From the cell containing the given text, extract its center point as [X, Y] coordinate. 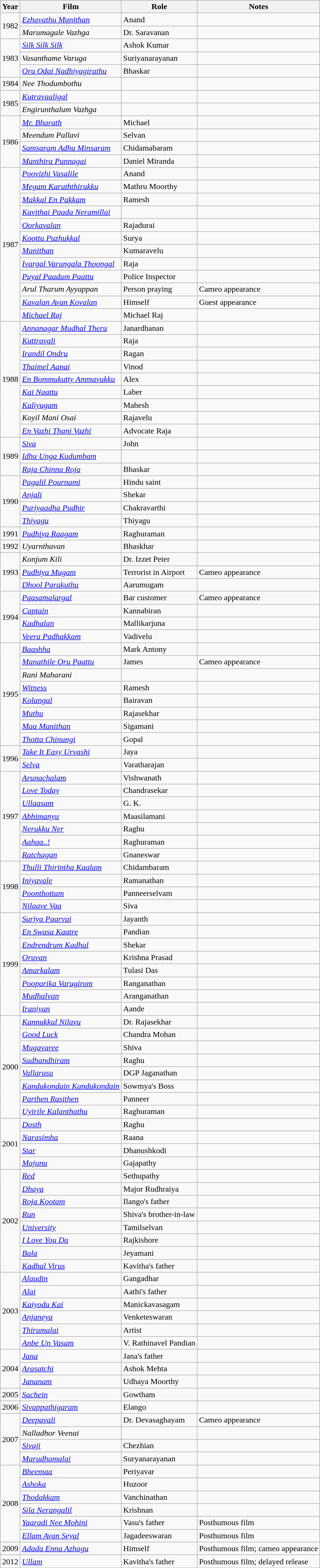
Rajasekhar [159, 713]
1990 [10, 501]
Abhimanyu [71, 816]
Paasamalargal [71, 598]
Rajkishore [159, 1240]
1988 [10, 379]
V. Rathinavel Pandian [159, 1343]
Advocate Raja [159, 431]
Kavalan Avan Kovalan [71, 302]
Ivargal Varungala Thoongal [71, 264]
Red [71, 1176]
Anjaneya [71, 1317]
Adada Enna Azhagu [71, 1548]
Sethupathy [159, 1176]
Muthu [71, 713]
Gajapathy [159, 1163]
Vadivelu [159, 636]
Varatharajan [159, 765]
Makkal En Pakkam [71, 200]
Sigamani [159, 726]
Ranganathan [159, 983]
Uyirile Kalanthathu [71, 1112]
Thotta Chinungi [71, 739]
1994 [10, 617]
Jana [71, 1356]
Arunachalam [71, 777]
Vishwanath [159, 777]
Chandra Mohan [159, 1035]
Captain [71, 611]
Kadhal Virus [71, 1266]
En Vazhi Thani Vazhi [71, 431]
Bar customer [159, 598]
Gnaneswar [159, 855]
Jaya [159, 752]
Kai Naattu [71, 392]
Role [159, 7]
University [71, 1227]
Ullam [71, 1561]
Ragan [159, 353]
Shiva's brother-in-law [159, 1215]
Mathru Moorthy [159, 187]
1992 [10, 546]
Kuttravali [71, 341]
Arul Tharum Ayyappan [71, 289]
Kannabiran [159, 611]
Major Rudhraiya [159, 1189]
2000 [10, 1067]
Deepavali [71, 1420]
Sivaji [71, 1446]
Raja Chinna Roja [71, 469]
DGP Jaganathan [159, 1073]
John [159, 444]
Police Inspector [159, 276]
Engirunthalum Vazhga [71, 109]
Tulasi Das [159, 970]
Kadhalan [71, 623]
Elango [159, 1407]
Pandian [159, 932]
Mudhalvan [71, 996]
Aranganathan [159, 996]
1982 [10, 26]
Chandrasekar [159, 791]
Marumagale Vazhga [71, 32]
Love Today [71, 791]
Jananam [71, 1381]
Maa Manithan [71, 726]
Venketeswaran [159, 1317]
Koyil Mani Osai [71, 418]
Ramanathan [159, 880]
Irandil Ondru [71, 353]
James [159, 662]
Mallikarjuna [159, 623]
Vasu's father [159, 1523]
Pooparika Varugirom [71, 983]
2007 [10, 1439]
Gangadhar [159, 1279]
Annanagar Mudhal Theru [71, 328]
1983 [10, 58]
Surya [159, 238]
Kannukkul Nilavu [71, 1022]
Ashok Kumar [159, 45]
En Swasa Kaatre [71, 932]
1999 [10, 964]
Vallarasu [71, 1073]
1986 [10, 141]
Alaudin [71, 1279]
Iniyavale [71, 880]
Narasimha [71, 1137]
Mr. Bharath [71, 122]
En Bommukutty Ammavukku [71, 379]
Sachein [71, 1394]
Ellam Avan Seyal [71, 1536]
Dhaya [71, 1189]
Majunu [71, 1163]
Michael [159, 122]
Roja Kootam [71, 1202]
Kolangal [71, 700]
Bala [71, 1253]
Anbe Un Vasam [71, 1343]
Witness [71, 688]
Kaiyodu Kai [71, 1304]
Dr. Izzet Peter [159, 559]
Idhu Unga Kudumbam [71, 456]
Chakravarthi [159, 508]
Chezhian [159, 1446]
Dr. Devasaghayam [159, 1420]
1984 [10, 84]
Silk Silk Silk [71, 45]
Vasanthame Varuga [71, 58]
Ilango's father [159, 1202]
Chidambaram [159, 868]
Gowtham [159, 1394]
Rani Maharani [71, 675]
Nilaave Vaa [71, 906]
2004 [10, 1368]
Pagalil Pournami [71, 482]
Film [71, 7]
1989 [10, 456]
Aahaa..! [71, 842]
Amarkalam [71, 970]
Vanchinathan [159, 1497]
Kavithai Paada Neramillai [71, 212]
1998 [10, 887]
Kutravaaligal [71, 97]
2012 [10, 1561]
Laber [159, 392]
Krishnan [159, 1510]
Bheemaa [71, 1471]
Janardhanan [159, 328]
Selva [71, 765]
2006 [10, 1407]
Aathi's father [159, 1292]
Rajadurai [159, 225]
Terrorist in Airport [159, 572]
Bhaskhar [159, 546]
Konjum Kili [71, 559]
Dosth [71, 1124]
Artist [159, 1330]
Thirumalai [71, 1330]
Hindu saint [159, 482]
2001 [10, 1144]
Ezhavathu Manithan [71, 20]
Star [71, 1150]
Ashok Mehta [159, 1368]
Mugavaree [71, 1047]
Periyavar [159, 1471]
Alai [71, 1292]
Bairavan [159, 700]
Ullaasam [71, 803]
Marudhamalai [71, 1459]
Dr. Rajasekhar [159, 1022]
1993 [10, 572]
Notes [259, 7]
I Love You Da [71, 1240]
Mark Antony [159, 649]
Vinod [159, 366]
Suriyanarayanan [159, 58]
2003 [10, 1311]
Endrendrum Kadhal [71, 945]
Poovizhi Vasalile [71, 174]
Samsaram Adhu Minsaram [71, 148]
Puriyaadha Pudhir [71, 508]
Parthen Rasithen [71, 1099]
Udhaya Moorthy [159, 1381]
Nerukku Ner [71, 829]
Suryanarayanan [159, 1459]
Posthumous film; delayed release [259, 1561]
Yaaradi Nee Mohini [71, 1523]
Dr. Saravanan [159, 32]
Jeyamani [159, 1253]
Kaliyugam [71, 405]
Jana's father [159, 1356]
Ratchagan [71, 855]
G. K. [159, 803]
Kandukondain Kandukondain [71, 1086]
Manithan [71, 251]
Manathile Oru Paattu [71, 662]
Krishna Prasad [159, 957]
Nee Thodumbothu [71, 84]
Oru Odai Nadhiyagirathu [71, 71]
Jagadeeswaran [159, 1536]
Thulli Thirintha Kaalam [71, 868]
Manthira Punnagai [71, 161]
Gopal [159, 739]
1996 [10, 758]
Manickavasagam [159, 1304]
Tamilselvan [159, 1227]
Dhool Parakuthu [71, 585]
Person praying [159, 289]
Shiva [159, 1047]
2005 [10, 1394]
Meendum Pallavi [71, 135]
1997 [10, 816]
Aarumugam [159, 585]
Pudhiya Raagam [71, 533]
Huzoor [159, 1484]
Daniel Miranda [159, 161]
Rajavelu [159, 418]
1991 [10, 533]
Panneerselvam [159, 893]
Maasilamani [159, 816]
Guest appearance [259, 302]
Megam Karuththirukku [71, 187]
Posthumous film; cameo appearance [259, 1548]
Puyal Paadum Paattu [71, 276]
Chidamabaram [159, 148]
Koottu Puzhukkal [71, 238]
Selvan [159, 135]
Suriya Paarvai [71, 919]
Thodakkam [71, 1497]
2009 [10, 1548]
Iraniyan [71, 1009]
1987 [10, 244]
Sivappathigaram [71, 1407]
Oorkavalan [71, 225]
Anjali [71, 495]
Year [10, 7]
Baashha [71, 649]
1995 [10, 694]
2008 [10, 1504]
Oruvan [71, 957]
Take It Easy Urvashi [71, 752]
Uyarnthavan [71, 546]
Dhanushkodi [159, 1150]
Sudhandhiram [71, 1060]
2002 [10, 1221]
Aande [159, 1009]
Jayanth [159, 919]
Poonthottam [71, 893]
Panneer [159, 1099]
Sila Nerangalil [71, 1510]
Run [71, 1215]
Mahesh [159, 405]
Raana [159, 1137]
Thaimel Aanai [71, 366]
Sowmya's Boss [159, 1086]
Pudhiya Mugam [71, 572]
Alex [159, 379]
Ashoka [71, 1484]
Kumaravelu [159, 251]
Veera Padhakkam [71, 636]
Nalladhor Veenai [71, 1433]
Arasatchi [71, 1368]
1985 [10, 103]
Good Luck [71, 1035]
